Scan for the cell matching the given text and deliver its [x, y] coordinate at center. 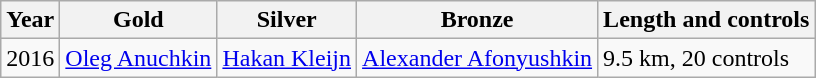
9.5 km, 20 controls [706, 58]
2016 [30, 58]
Silver [287, 20]
Bronze [478, 20]
Oleg Anuchkin [138, 58]
Gold [138, 20]
Hakan Kleijn [287, 58]
Year [30, 20]
Length and controls [706, 20]
Alexander Afonyushkin [478, 58]
